From the cell containing the given text, extract its center point as (X, Y) coordinate. 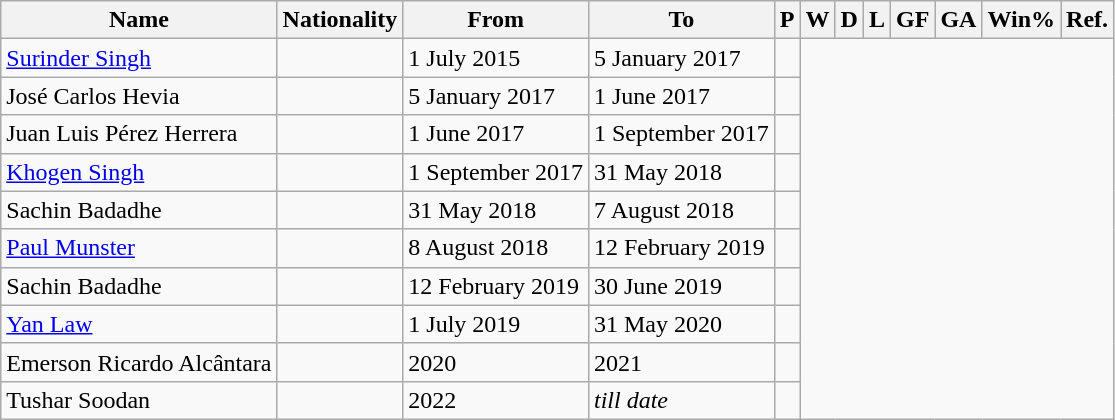
30 June 2019 (681, 286)
L (876, 20)
Juan Luis Pérez Herrera (139, 134)
31 May 2020 (681, 324)
Surinder Singh (139, 58)
8 August 2018 (496, 248)
Paul Munster (139, 248)
Win% (1022, 20)
2021 (681, 362)
José Carlos Hevia (139, 96)
7 August 2018 (681, 210)
To (681, 20)
Emerson Ricardo Alcântara (139, 362)
Yan Law (139, 324)
Tushar Soodan (139, 400)
1 July 2015 (496, 58)
till date (681, 400)
Name (139, 20)
D (849, 20)
W (818, 20)
From (496, 20)
GA (958, 20)
Nationality (340, 20)
2020 (496, 362)
2022 (496, 400)
GF (912, 20)
Ref. (1088, 20)
P (787, 20)
Khogen Singh (139, 172)
1 July 2019 (496, 324)
